Search for the cell housing the specified text and yield its (X, Y) center coordinate. 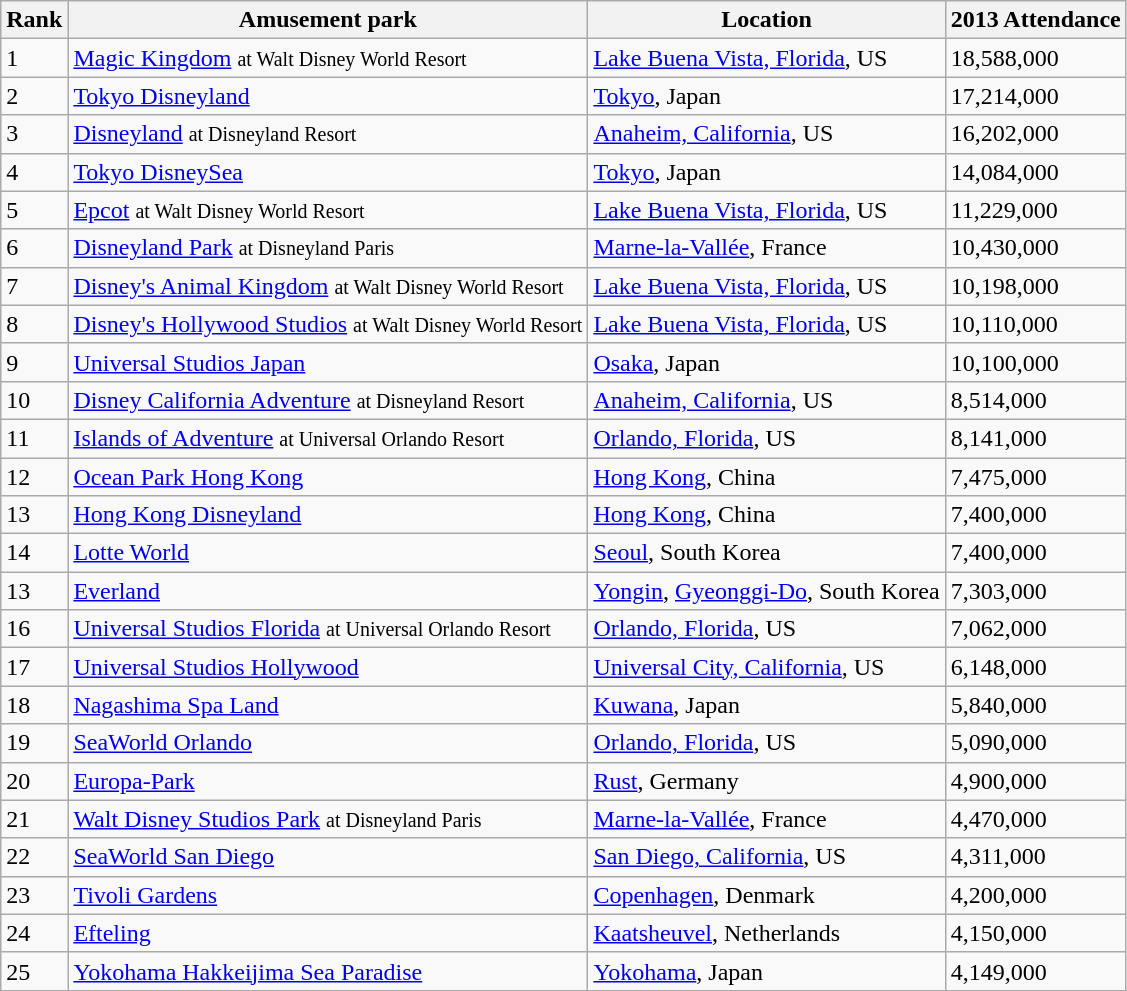
Nagashima Spa Land (328, 705)
11,229,000 (1036, 210)
4,900,000 (1036, 781)
Yongin, Gyeonggi-Do, South Korea (766, 591)
1 (34, 58)
Amusement park (328, 20)
7,303,000 (1036, 591)
Magic Kingdom at Walt Disney World Resort (328, 58)
Yokohama, Japan (766, 971)
Yokohama Hakkeijima Sea Paradise (328, 971)
4 (34, 172)
10,110,000 (1036, 324)
18,588,000 (1036, 58)
SeaWorld San Diego (328, 857)
4,200,000 (1036, 895)
23 (34, 895)
20 (34, 781)
11 (34, 438)
Lotte World (328, 553)
10,100,000 (1036, 362)
8,141,000 (1036, 438)
14 (34, 553)
16,202,000 (1036, 134)
25 (34, 971)
22 (34, 857)
Universal Studios Japan (328, 362)
6 (34, 248)
17 (34, 667)
5,090,000 (1036, 743)
Copenhagen, Denmark (766, 895)
Kuwana, Japan (766, 705)
Efteling (328, 933)
7,475,000 (1036, 477)
Disneyland Park at Disneyland Paris (328, 248)
Disneyland at Disneyland Resort (328, 134)
San Diego, California, US (766, 857)
18 (34, 705)
7 (34, 286)
16 (34, 629)
Tivoli Gardens (328, 895)
Walt Disney Studios Park at Disneyland Paris (328, 819)
4,149,000 (1036, 971)
2013 Attendance (1036, 20)
Location (766, 20)
4,150,000 (1036, 933)
Seoul, South Korea (766, 553)
Europa-Park (328, 781)
12 (34, 477)
Universal Studios Florida at Universal Orlando Resort (328, 629)
10,430,000 (1036, 248)
Universal Studios Hollywood (328, 667)
SeaWorld Orlando (328, 743)
2 (34, 96)
10,198,000 (1036, 286)
Disney California Adventure at Disneyland Resort (328, 400)
Everland (328, 591)
6,148,000 (1036, 667)
5,840,000 (1036, 705)
21 (34, 819)
9 (34, 362)
Islands of Adventure at Universal Orlando Resort (328, 438)
Disney's Hollywood Studios at Walt Disney World Resort (328, 324)
8,514,000 (1036, 400)
Ocean Park Hong Kong (328, 477)
Epcot at Walt Disney World Resort (328, 210)
Tokyo DisneySea (328, 172)
Tokyo Disneyland (328, 96)
Osaka, Japan (766, 362)
5 (34, 210)
14,084,000 (1036, 172)
4,470,000 (1036, 819)
Kaatsheuvel, Netherlands (766, 933)
7,062,000 (1036, 629)
4,311,000 (1036, 857)
Hong Kong Disneyland (328, 515)
3 (34, 134)
Universal City, California, US (766, 667)
Rust, Germany (766, 781)
17,214,000 (1036, 96)
8 (34, 324)
Rank (34, 20)
24 (34, 933)
10 (34, 400)
Disney's Animal Kingdom at Walt Disney World Resort (328, 286)
19 (34, 743)
